Locate the cell with the specified text and output its [X, Y] center coordinate. 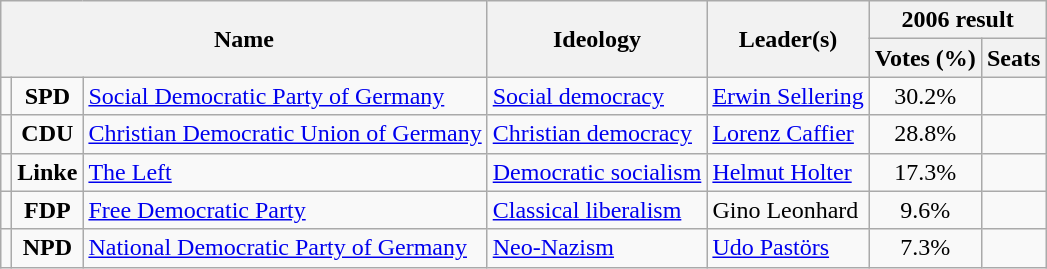
Helmut Holter [788, 172]
Lorenz Caffier [788, 134]
NPD [48, 248]
Erwin Sellering [788, 96]
30.2% [925, 96]
National Democratic Party of Germany [285, 248]
CDU [48, 134]
SPD [48, 96]
Seats [1013, 58]
The Left [285, 172]
FDP [48, 210]
17.3% [925, 172]
Gino Leonhard [788, 210]
Christian democracy [597, 134]
Free Democratic Party [285, 210]
Ideology [597, 39]
Udo Pastörs [788, 248]
Social democracy [597, 96]
Social Democratic Party of Germany [285, 96]
2006 result [958, 20]
7.3% [925, 248]
Name [244, 39]
Votes (%) [925, 58]
9.6% [925, 210]
Leader(s) [788, 39]
Democratic socialism [597, 172]
28.8% [925, 134]
Linke [48, 172]
Classical liberalism [597, 210]
Neo-Nazism [597, 248]
Christian Democratic Union of Germany [285, 134]
